Locate the cell with the specified text and output its [x, y] center coordinate. 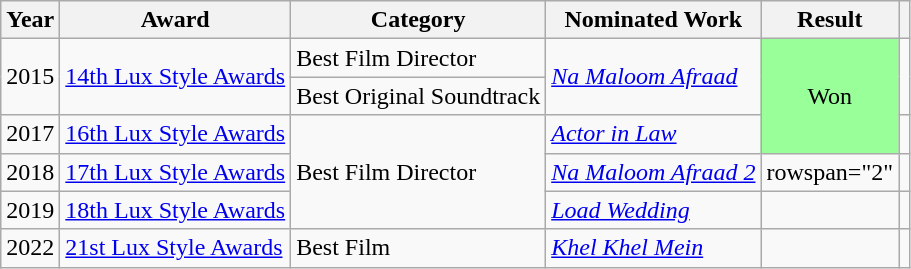
16th Lux Style Awards [176, 134]
21st Lux Style Awards [176, 248]
Load Wedding [654, 210]
Best Film [418, 248]
Award [176, 20]
Result [830, 20]
Year [30, 20]
2022 [30, 248]
rowspan="2" [830, 172]
2017 [30, 134]
Nominated Work [654, 20]
Best Original Soundtrack [418, 96]
Khel Khel Mein [654, 248]
2019 [30, 210]
2015 [30, 77]
Na Maloom Afraad [654, 77]
Category [418, 20]
2018 [30, 172]
18th Lux Style Awards [176, 210]
Actor in Law [654, 134]
Won [830, 96]
14th Lux Style Awards [176, 77]
Na Maloom Afraad 2 [654, 172]
17th Lux Style Awards [176, 172]
